Determine the [x, y] coordinate at the center of the cell enclosing the given text.  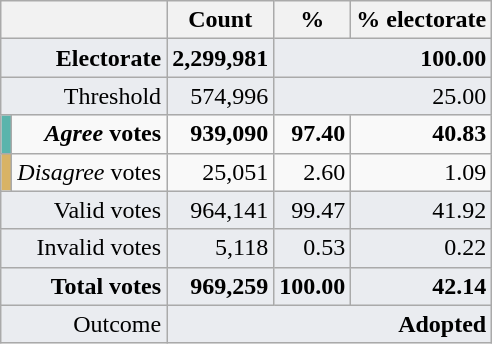
Count [220, 20]
99.47 [312, 210]
Outcome [84, 324]
97.40 [312, 134]
% electorate [422, 20]
1.09 [422, 172]
25,051 [220, 172]
939,090 [220, 134]
Electorate [84, 58]
25.00 [383, 96]
Adopted [330, 324]
574,996 [220, 96]
2.60 [312, 172]
42.14 [422, 286]
Valid votes [84, 210]
40.83 [422, 134]
Total votes [84, 286]
2,299,981 [220, 58]
0.22 [422, 248]
Threshold [84, 96]
5,118 [220, 248]
% [312, 20]
41.92 [422, 210]
Disagree votes [90, 172]
Agree votes [90, 134]
964,141 [220, 210]
0.53 [312, 248]
969,259 [220, 286]
Invalid votes [84, 248]
